Scan for the cell matching the given text and deliver its [X, Y] coordinate at center. 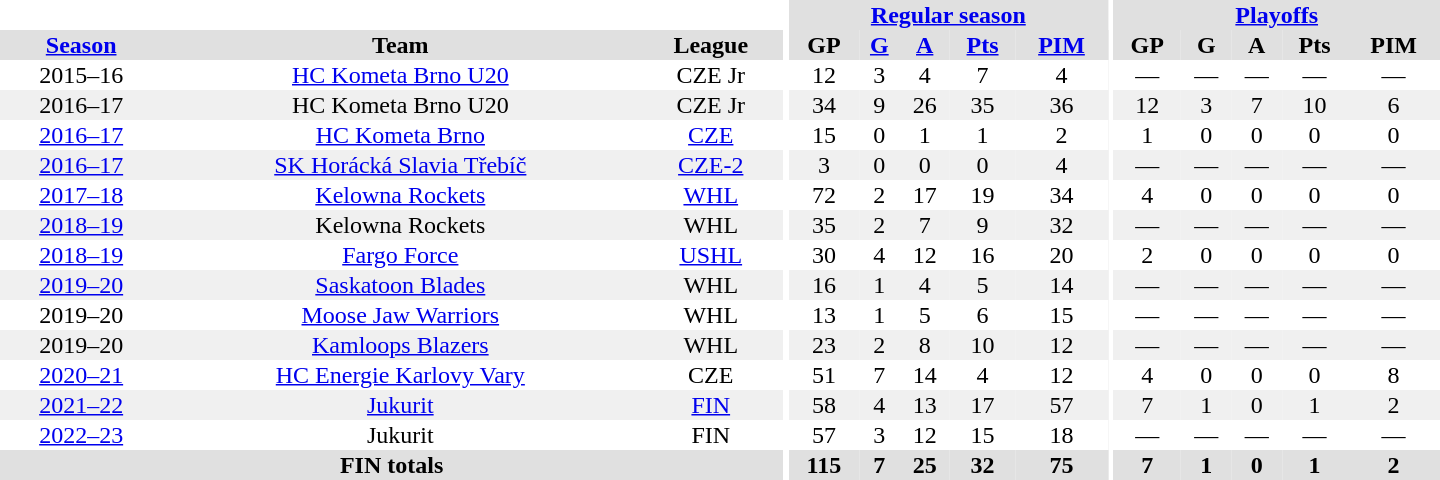
2022–23 [81, 435]
Regular season [948, 15]
30 [824, 255]
2021–22 [81, 405]
SK Horácká Slavia Třebíč [400, 165]
115 [824, 465]
CZE-2 [710, 165]
HC Kometa Brno [400, 135]
Kamloops Blazers [400, 345]
2015–16 [81, 75]
36 [1062, 105]
23 [824, 345]
75 [1062, 465]
Fargo Force [400, 255]
Team [400, 45]
58 [824, 405]
26 [925, 105]
2017–18 [81, 195]
HC Energie Karlovy Vary [400, 375]
Playoffs [1276, 15]
Season [81, 45]
2020–21 [81, 375]
20 [1062, 255]
USHL [710, 255]
72 [824, 195]
Moose Jaw Warriors [400, 315]
51 [824, 375]
18 [1062, 435]
FIN totals [392, 465]
25 [925, 465]
19 [982, 195]
League [710, 45]
Saskatoon Blades [400, 285]
